Pinpoint the cell where the given text exists, returning its [x, y] midpoint coordinate. 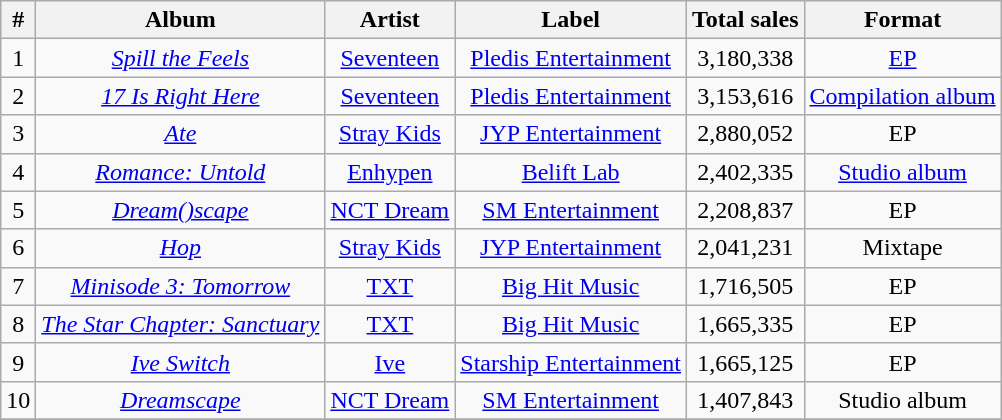
Ive Switch [180, 362]
Spill the Feels [180, 58]
Label [571, 20]
3,153,616 [745, 96]
Enhypen [390, 172]
10 [18, 400]
Hop [180, 248]
1 [18, 58]
Mixtape [902, 248]
Dreamscape [180, 400]
17 Is Right Here [180, 96]
2,208,837 [745, 210]
3,180,338 [745, 58]
7 [18, 286]
# [18, 20]
1,665,335 [745, 324]
4 [18, 172]
2,402,335 [745, 172]
Format [902, 20]
6 [18, 248]
Belift Lab [571, 172]
9 [18, 362]
The Star Chapter: Sanctuary [180, 324]
Ate [180, 134]
Album [180, 20]
Minisode 3: Tomorrow [180, 286]
3 [18, 134]
1,407,843 [745, 400]
2,041,231 [745, 248]
8 [18, 324]
Romance: Untold [180, 172]
Artist [390, 20]
Starship Entertainment [571, 362]
1,665,125 [745, 362]
1,716,505 [745, 286]
2,880,052 [745, 134]
2 [18, 96]
Total sales [745, 20]
Dream()scape [180, 210]
5 [18, 210]
Ive [390, 362]
Compilation album [902, 96]
